Locate the cell with the specified text and output its [X, Y] center coordinate. 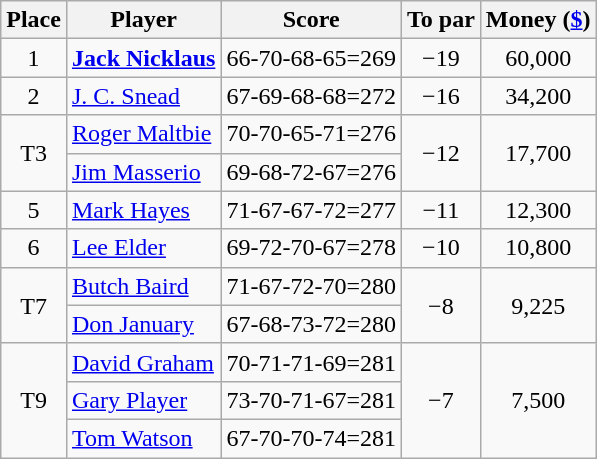
−8 [440, 305]
Player [143, 20]
Gary Player [143, 400]
David Graham [143, 362]
69-72-70-67=278 [312, 248]
69-68-72-67=276 [312, 172]
Butch Baird [143, 286]
5 [34, 210]
T3 [34, 153]
7,500 [538, 400]
−12 [440, 153]
73-70-71-67=281 [312, 400]
Don January [143, 324]
−19 [440, 58]
1 [34, 58]
Place [34, 20]
Lee Elder [143, 248]
−11 [440, 210]
−10 [440, 248]
T7 [34, 305]
Mark Hayes [143, 210]
70-71-71-69=281 [312, 362]
Roger Maltbie [143, 134]
To par [440, 20]
−7 [440, 400]
67-69-68-68=272 [312, 96]
12,300 [538, 210]
Tom Watson [143, 438]
10,800 [538, 248]
71-67-72-70=280 [312, 286]
Money ($) [538, 20]
17,700 [538, 153]
34,200 [538, 96]
J. C. Snead [143, 96]
71-67-67-72=277 [312, 210]
2 [34, 96]
6 [34, 248]
67-68-73-72=280 [312, 324]
9,225 [538, 305]
T9 [34, 400]
Jack Nicklaus [143, 58]
Jim Masserio [143, 172]
70-70-65-71=276 [312, 134]
−16 [440, 96]
67-70-70-74=281 [312, 438]
60,000 [538, 58]
Score [312, 20]
66-70-68-65=269 [312, 58]
